Detect which cell encompasses the target text, then output its (X, Y) center coordinate. 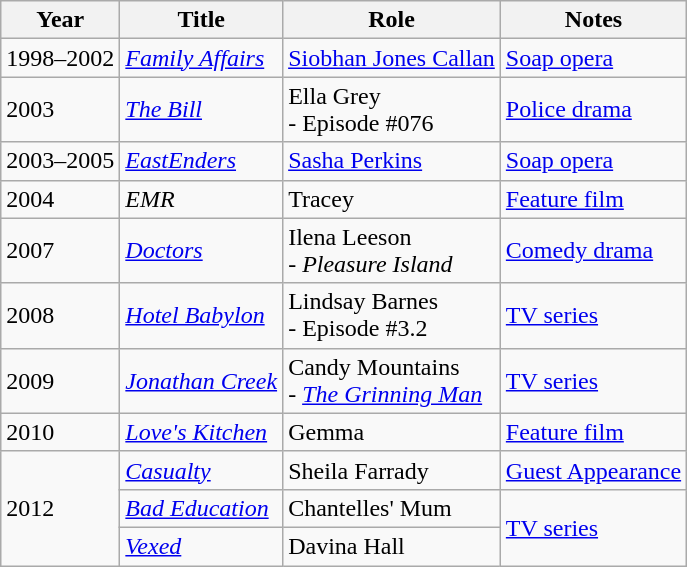
The Bill (202, 110)
Role (392, 20)
2003 (60, 110)
Bad Education (202, 508)
Doctors (202, 250)
Sasha Perkins (392, 161)
1998–2002 (60, 58)
Tracey (392, 199)
Police drama (593, 110)
Casualty (202, 470)
Love's Kitchen (202, 432)
Title (202, 20)
Year (60, 20)
EastEnders (202, 161)
Ella Grey- Episode #076 (392, 110)
EMR (202, 199)
2012 (60, 508)
Siobhan Jones Callan (392, 58)
Comedy drama (593, 250)
2007 (60, 250)
2004 (60, 199)
Jonathan Creek (202, 380)
2008 (60, 316)
2010 (60, 432)
Vexed (202, 546)
Davina Hall (392, 546)
Hotel Babylon (202, 316)
Guest Appearance (593, 470)
Gemma (392, 432)
Chantelles' Mum (392, 508)
Candy Mountains- The Grinning Man (392, 380)
Notes (593, 20)
2003–2005 (60, 161)
Family Affairs (202, 58)
Lindsay Barnes- Episode #3.2 (392, 316)
Ilena Leeson- Pleasure Island (392, 250)
2009 (60, 380)
Sheila Farrady (392, 470)
